Search for the cell housing the specified text and yield its [X, Y] center coordinate. 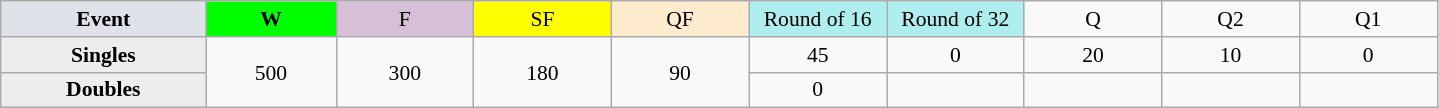
90 [680, 72]
20 [1093, 55]
Event [104, 19]
300 [405, 72]
Singles [104, 55]
SF [543, 19]
W [271, 19]
180 [543, 72]
500 [271, 72]
Q2 [1231, 19]
Q1 [1368, 19]
F [405, 19]
Round of 32 [955, 19]
QF [680, 19]
Q [1093, 19]
45 [818, 55]
10 [1231, 55]
Doubles [104, 90]
Round of 16 [818, 19]
